Scan for the cell matching the given text and deliver its (x, y) coordinate at center. 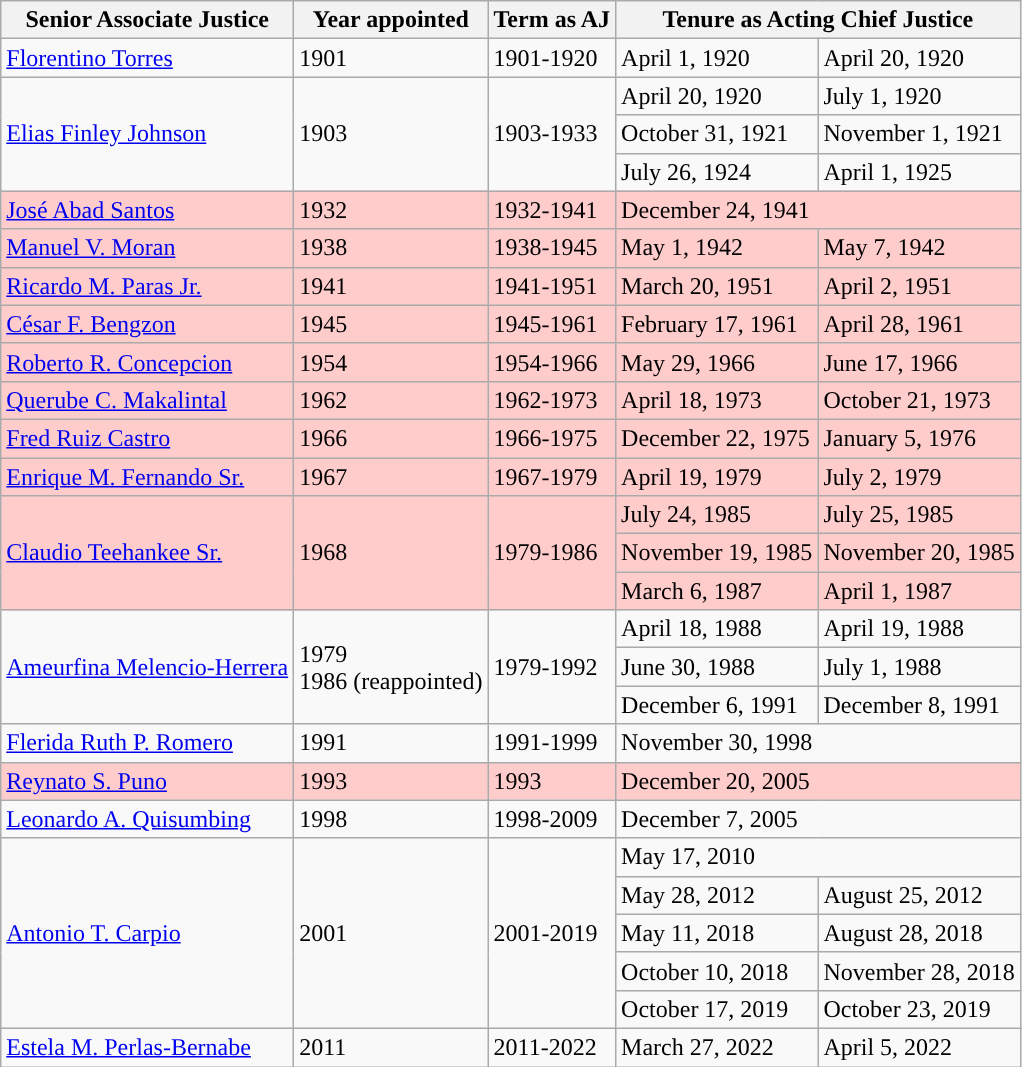
June 17, 1966 (919, 362)
December 24, 1941 (818, 210)
2001-2019 (552, 933)
April 1, 1920 (717, 58)
November 20, 1985 (919, 553)
April 19, 1988 (919, 629)
January 5, 1976 (919, 438)
1979-1992 (552, 667)
April 1, 1925 (919, 172)
May 1, 1942 (717, 248)
May 7, 1942 (919, 248)
1966 (391, 438)
December 20, 2005 (818, 781)
1932-1941 (552, 210)
Term as AJ (552, 20)
April 28, 1961 (919, 324)
1954 (391, 362)
May 28, 2012 (717, 895)
1962-1973 (552, 400)
Manuel V. Moran (148, 248)
1967 (391, 477)
October 23, 2019 (919, 1009)
Antonio T. Carpio (148, 933)
March 6, 1987 (717, 591)
1998 (391, 819)
Senior Associate Justice (148, 20)
November 19, 1985 (717, 553)
November 1, 1921 (919, 134)
Ameurfina Melencio-Herrera (148, 667)
July 25, 1985 (919, 515)
July 24, 1985 (717, 515)
1962 (391, 400)
February 17, 1961 (717, 324)
December 8, 1991 (919, 705)
1954-1966 (552, 362)
César F. Bengzon (148, 324)
April 1, 1987 (919, 591)
Roberto R. Concepcion (148, 362)
2011-2022 (552, 1047)
October 31, 1921 (717, 134)
1901-1920 (552, 58)
Tenure as Acting Chief Justice (818, 20)
August 28, 2018 (919, 933)
November 30, 1998 (818, 743)
Flerida Ruth P. Romero (148, 743)
1938-1945 (552, 248)
Claudio Teehankee Sr. (148, 553)
19791986 (reappointed) (391, 667)
April 18, 1988 (717, 629)
April 2, 1951 (919, 286)
April 5, 2022 (919, 1047)
March 27, 2022 (717, 1047)
April 19, 1979 (717, 477)
Querube C. Makalintal (148, 400)
August 25, 2012 (919, 895)
December 6, 1991 (717, 705)
Elias Finley Johnson (148, 134)
Estela M. Perlas-Bernabe (148, 1047)
2011 (391, 1047)
1945-1961 (552, 324)
1991-1999 (552, 743)
1941 (391, 286)
October 21, 1973 (919, 400)
Leonardo A. Quisumbing (148, 819)
1903 (391, 134)
July 2, 1979 (919, 477)
July 1, 1988 (919, 667)
1979-1986 (552, 553)
Enrique M. Fernando Sr. (148, 477)
October 17, 2019 (717, 1009)
November 28, 2018 (919, 971)
1945 (391, 324)
June 30, 1988 (717, 667)
1938 (391, 248)
Reynato S. Puno (148, 781)
July 1, 1920 (919, 96)
May 29, 1966 (717, 362)
1998-2009 (552, 819)
December 7, 2005 (818, 819)
1932 (391, 210)
1967-1979 (552, 477)
May 17, 2010 (818, 857)
1991 (391, 743)
Ricardo M. Paras Jr. (148, 286)
1966-1975 (552, 438)
July 26, 1924 (717, 172)
José Abad Santos (148, 210)
October 10, 2018 (717, 971)
April 18, 1973 (717, 400)
March 20, 1951 (717, 286)
Year appointed (391, 20)
1968 (391, 553)
Fred Ruiz Castro (148, 438)
2001 (391, 933)
1903-1933 (552, 134)
May 11, 2018 (717, 933)
December 22, 1975 (717, 438)
1941-1951 (552, 286)
Florentino Torres (148, 58)
1901 (391, 58)
